Scan for the cell matching the given text and deliver its (x, y) coordinate at center. 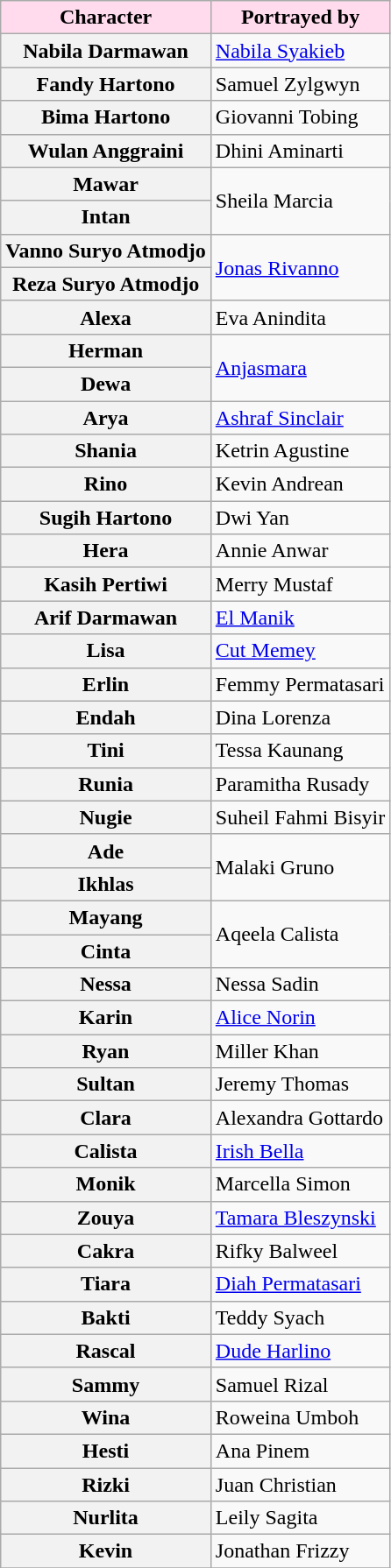
Alexandra Gottardo (300, 1118)
Fandy Hartono (106, 84)
Runia (106, 784)
Rifky Balweel (300, 1251)
Ikhlas (106, 884)
Zouya (106, 1218)
Rino (106, 484)
Jeremy Thomas (300, 1084)
Anjasmara (300, 367)
Miller Khan (300, 1051)
Paramitha Rusady (300, 784)
Teddy Syach (300, 1317)
Roweina Umboh (300, 1417)
Sammy (106, 1384)
Samuel Zylgwyn (300, 84)
Kevin (106, 1551)
Tessa Kaunang (300, 751)
Character (106, 18)
Sultan (106, 1084)
Nabila Syakieb (300, 51)
Juan Christian (300, 1485)
Sugih Hartono (106, 518)
Calista (106, 1151)
Rizki (106, 1485)
Sheila Marcia (300, 201)
Femmy Permatasari (300, 684)
Annie Anwar (300, 551)
Shania (106, 451)
Lisa (106, 651)
Nurlita (106, 1518)
El Manik (300, 618)
Ana Pinem (300, 1451)
Rascal (106, 1351)
Aqeela Calista (300, 934)
Dina Lorenza (300, 717)
Dude Harlino (300, 1351)
Ashraf Sinclair (300, 418)
Merry Mustaf (300, 584)
Dhini Aminarti (300, 151)
Monik (106, 1184)
Leily Sagita (300, 1518)
Alexa (106, 317)
Vanno Suryo Atmodjo (106, 251)
Hera (106, 551)
Tamara Bleszynski (300, 1218)
Erlin (106, 684)
Diah Permatasari (300, 1284)
Karin (106, 1018)
Irish Bella (300, 1151)
Mawar (106, 184)
Bakti (106, 1317)
Cut Memey (300, 651)
Cinta (106, 950)
Hesti (106, 1451)
Eva Anindita (300, 317)
Kasih Pertiwi (106, 584)
Dewa (106, 384)
Nessa Sadin (300, 985)
Nugie (106, 817)
Clara (106, 1118)
Jonathan Frizzy (300, 1551)
Dwi Yan (300, 518)
Giovanni Tobing (300, 117)
Ketrin Agustine (300, 451)
Suheil Fahmi Bisyir (300, 817)
Samuel Rizal (300, 1384)
Tiara (106, 1284)
Alice Norin (300, 1018)
Portrayed by (300, 18)
Wina (106, 1417)
Ryan (106, 1051)
Endah (106, 717)
Mayang (106, 917)
Wulan Anggraini (106, 151)
Jonas Rivanno (300, 267)
Intan (106, 217)
Nessa (106, 985)
Arif Darmawan (106, 618)
Ade (106, 851)
Bima Hartono (106, 117)
Nabila Darmawan (106, 51)
Malaki Gruno (300, 867)
Kevin Andrean (300, 484)
Reza Suryo Atmodjo (106, 284)
Marcella Simon (300, 1184)
Cakra (106, 1251)
Tini (106, 751)
Arya (106, 418)
Herman (106, 350)
